Extract the (X, Y) coordinate from the center of the cell holding the provided text.  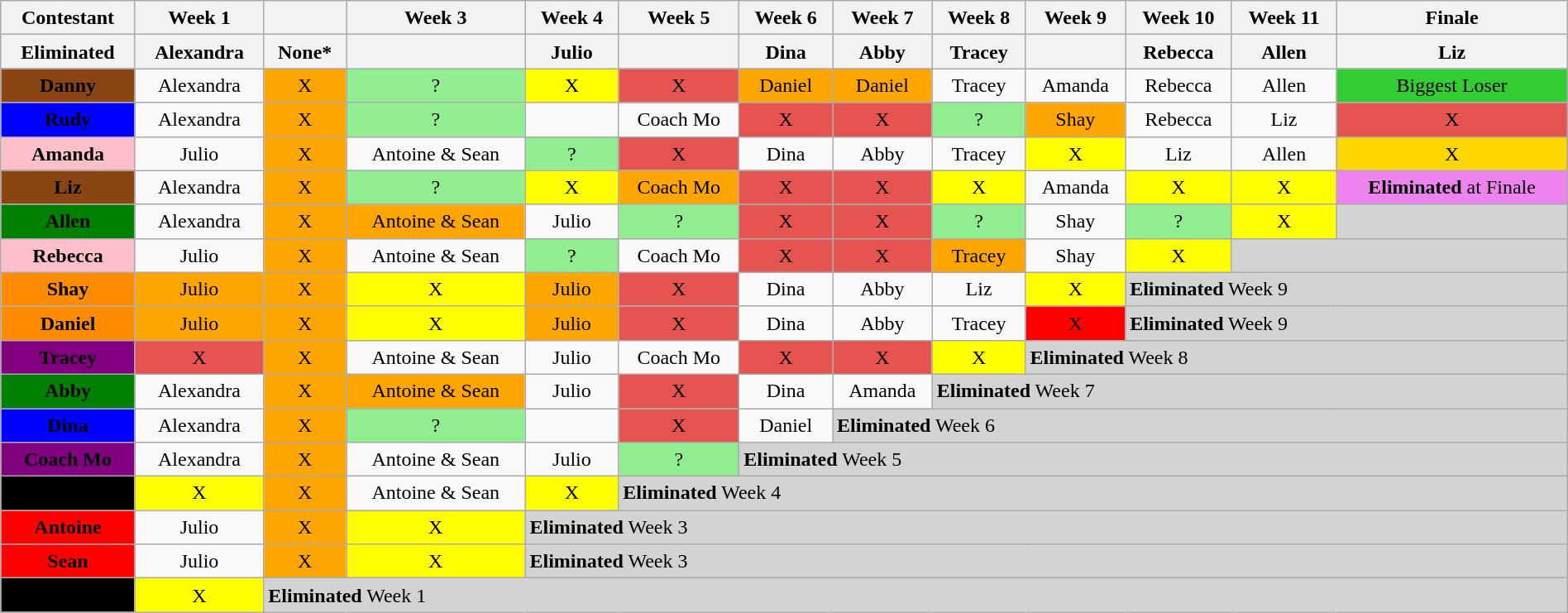
Week 10 (1179, 18)
Finale (1452, 18)
Rudy (68, 119)
Eliminated Week 7 (1250, 390)
Week 6 (786, 18)
Eliminated Week 5 (1154, 460)
Eliminated (68, 51)
Antoine (68, 528)
Eliminated Week 6 (1201, 425)
Sean (68, 561)
Week 7 (883, 18)
Week 1 (199, 18)
Week 3 (436, 18)
Week 4 (572, 18)
Week 11 (1284, 18)
Week 8 (979, 18)
Contestant (68, 18)
Week 9 (1075, 18)
Danny (68, 86)
Week 5 (679, 18)
None* (305, 51)
Biggest Loser (1452, 86)
Eliminated Week 1 (915, 596)
Eliminated Week 8 (1297, 357)
Eliminated at Finale (1452, 187)
Eliminated Week 4 (1093, 493)
